Capture the cell that displays the provided text and extract its [x, y] central coordinate. 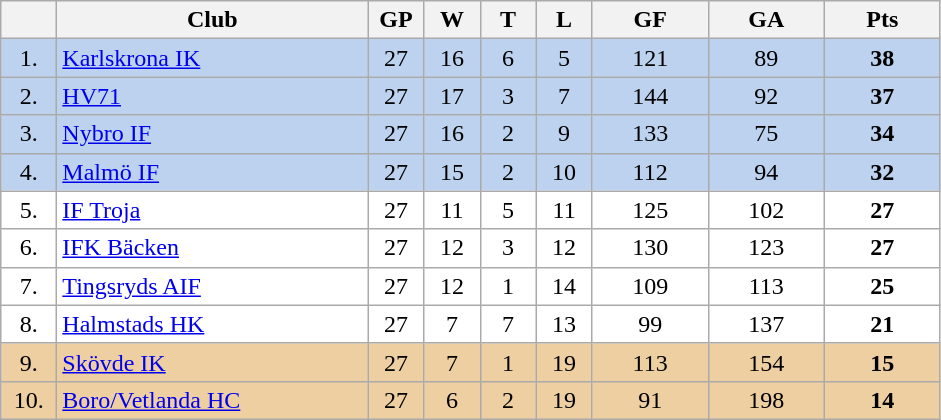
HV71 [212, 96]
Halmstads HK [212, 324]
99 [650, 324]
25 [882, 286]
Tingsryds AIF [212, 286]
91 [650, 400]
T [508, 20]
198 [766, 400]
1. [29, 58]
IFK Bäcken [212, 248]
137 [766, 324]
Boro/Vetlanda HC [212, 400]
Karlskrona IK [212, 58]
W [452, 20]
112 [650, 172]
154 [766, 362]
37 [882, 96]
5. [29, 210]
121 [650, 58]
Nybro IF [212, 134]
10 [564, 172]
GP [396, 20]
130 [650, 248]
Malmö IF [212, 172]
92 [766, 96]
10. [29, 400]
123 [766, 248]
Club [212, 20]
2. [29, 96]
75 [766, 134]
9. [29, 362]
Pts [882, 20]
102 [766, 210]
7. [29, 286]
GA [766, 20]
144 [650, 96]
38 [882, 58]
32 [882, 172]
L [564, 20]
8. [29, 324]
89 [766, 58]
GF [650, 20]
Skövde IK [212, 362]
6. [29, 248]
125 [650, 210]
4. [29, 172]
34 [882, 134]
9 [564, 134]
94 [766, 172]
133 [650, 134]
21 [882, 324]
3. [29, 134]
109 [650, 286]
13 [564, 324]
IF Troja [212, 210]
17 [452, 96]
